Scan for the cell matching the given text and deliver its [x, y] coordinate at center. 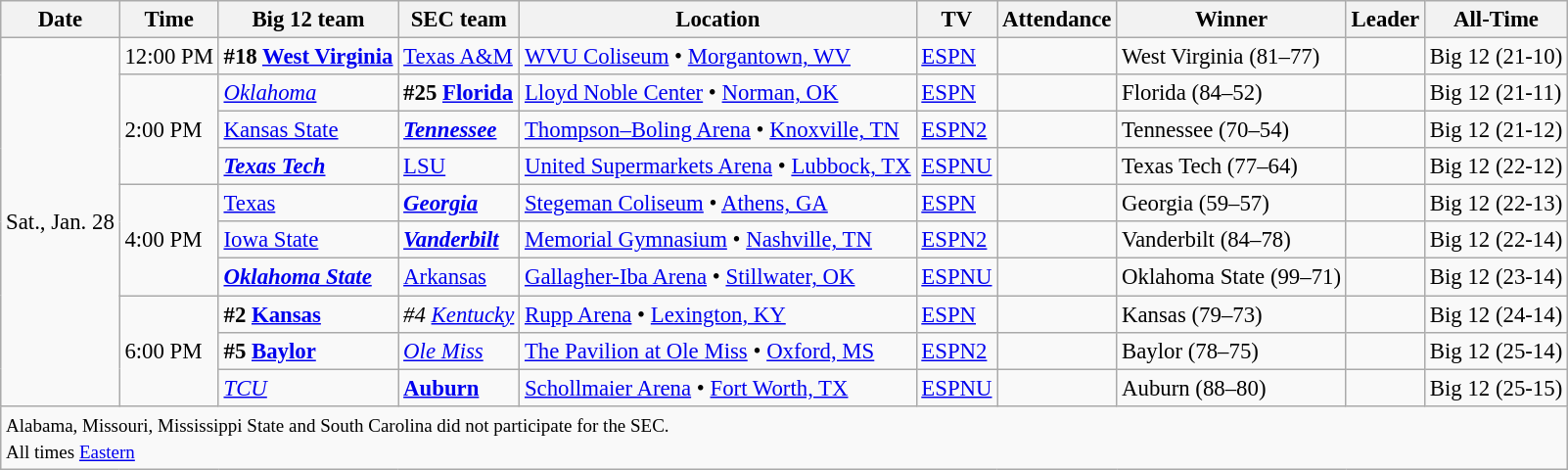
12:00 PM [168, 57]
Big 12 (25-15) [1497, 388]
The Pavilion at Ole Miss • Oxford, MS [718, 351]
Sat., Jan. 28 [61, 222]
#2 Kansas [308, 314]
Tennessee [459, 130]
#18 West Virginia [308, 57]
Big 12 (23-14) [1497, 277]
Florida (84–52) [1231, 93]
Big 12 (25-14) [1497, 351]
Lloyd Noble Center • Norman, OK [718, 93]
Winner [1231, 20]
#5 Baylor [308, 351]
Schollmaier Arena • Fort Worth, TX [718, 388]
Auburn (88–80) [1231, 388]
Big 12 (22-14) [1497, 240]
Tennessee (70–54) [1231, 130]
Baylor (78–75) [1231, 351]
Big 12 (21-11) [1497, 93]
#25 Florida [459, 93]
Oklahoma State (99–71) [1231, 277]
Texas Tech [308, 166]
2:00 PM [168, 129]
Ole Miss [459, 351]
Texas [308, 204]
TV [957, 20]
Date [61, 20]
Oklahoma [308, 93]
#4 Kentucky [459, 314]
4:00 PM [168, 241]
Stegeman Coliseum • Athens, GA [718, 204]
Big 12 (21-12) [1497, 130]
Auburn [459, 388]
Gallagher-Iba Arena • Stillwater, OK [718, 277]
United Supermarkets Arena • Lubbock, TX [718, 166]
SEC team [459, 20]
Time [168, 20]
Iowa State [308, 240]
Big 12 (22-13) [1497, 204]
Alabama, Missouri, Mississippi State and South Carolina did not participate for the SEC.All times Eastern [785, 437]
Leader [1385, 20]
Georgia [459, 204]
TCU [308, 388]
Georgia (59–57) [1231, 204]
Big 12 (21-10) [1497, 57]
Big 12 team [308, 20]
Vanderbilt [459, 240]
Texas Tech (77–64) [1231, 166]
Rupp Arena • Lexington, KY [718, 314]
Attendance [1057, 20]
Texas A&M [459, 57]
6:00 PM [168, 351]
West Virginia (81–77) [1231, 57]
Big 12 (22-12) [1497, 166]
Arkansas [459, 277]
Location [718, 20]
Vanderbilt (84–78) [1231, 240]
Memorial Gymnasium • Nashville, TN [718, 240]
Kansas (79–73) [1231, 314]
Oklahoma State [308, 277]
LSU [459, 166]
All-Time [1497, 20]
Kansas State [308, 130]
Big 12 (24-14) [1497, 314]
Thompson–Boling Arena • Knoxville, TN [718, 130]
WVU Coliseum • Morgantown, WV [718, 57]
